From the cell containing the given text, extract its center point as (X, Y) coordinate. 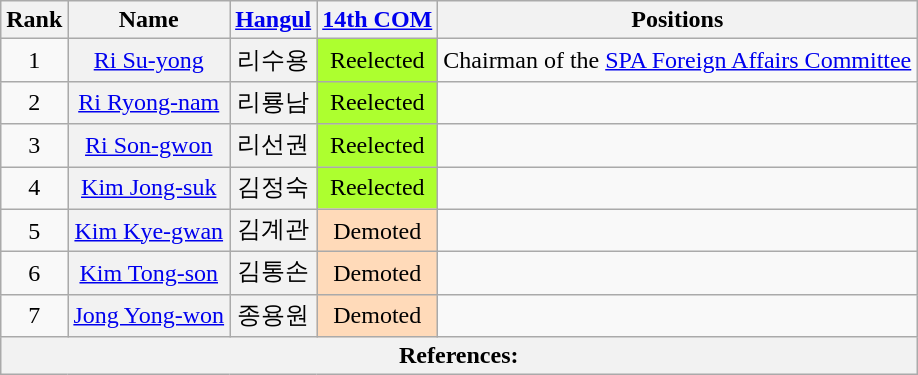
Rank (34, 20)
4 (34, 188)
김정숙 (274, 188)
Ri Ryong-nam (149, 102)
1 (34, 60)
6 (34, 274)
Kim Jong-suk (149, 188)
리선권 (274, 146)
References: (459, 356)
5 (34, 230)
2 (34, 102)
14th COM (378, 20)
Chairman of the SPA Foreign Affairs Committee (678, 60)
Ri Su-yong (149, 60)
종용원 (274, 316)
Kim Kye-gwan (149, 230)
7 (34, 316)
김계관 (274, 230)
Kim Tong-son (149, 274)
리수용 (274, 60)
Name (149, 20)
Positions (678, 20)
김통손 (274, 274)
Ri Son-gwon (149, 146)
3 (34, 146)
Hangul (274, 20)
Jong Yong-won (149, 316)
리룡남 (274, 102)
